Output the (x, y) coordinate of the center of the cell containing the given text.  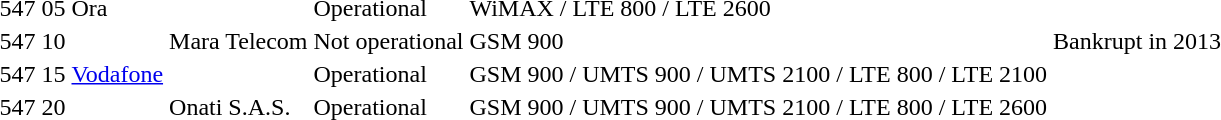
10 (54, 41)
Operational (388, 74)
Mara Telecom (238, 41)
15 (54, 74)
GSM 900 (758, 41)
Vodafone (118, 74)
Not operational (388, 41)
GSM 900 / UMTS 900 / UMTS 2100 / LTE 800 / LTE 2100 (758, 74)
